Output the [x, y] coordinate of the center of the cell containing the given text.  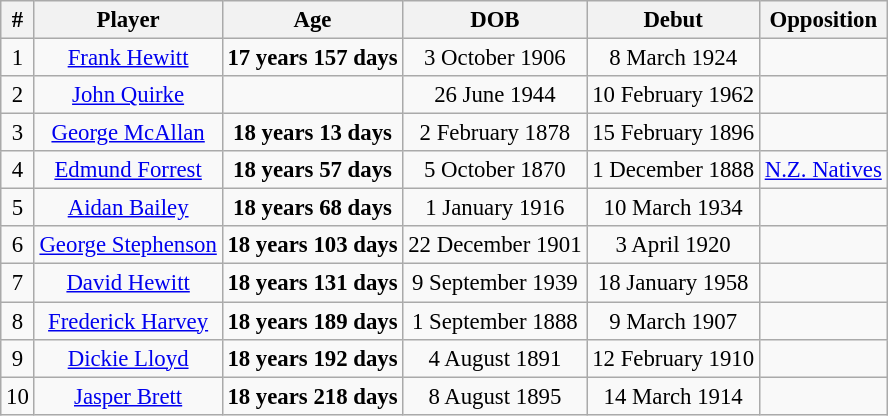
4 [18, 170]
David Hewitt [128, 283]
8 August 1895 [495, 396]
1 January 1916 [495, 208]
DOB [495, 20]
3 [18, 133]
3 October 1906 [495, 58]
10 February 1962 [674, 95]
# [18, 20]
Jasper Brett [128, 396]
10 [18, 396]
1 December 1888 [674, 170]
14 March 1914 [674, 396]
10 March 1934 [674, 208]
26 June 1944 [495, 95]
Frederick Harvey [128, 321]
18 years 189 days [312, 321]
George Stephenson [128, 245]
Edmund Forrest [128, 170]
18 years 13 days [312, 133]
18 years 103 days [312, 245]
18 January 1958 [674, 283]
15 February 1896 [674, 133]
18 years 57 days [312, 170]
Age [312, 20]
3 April 1920 [674, 245]
4 August 1891 [495, 358]
6 [18, 245]
Debut [674, 20]
18 years 68 days [312, 208]
9 March 1907 [674, 321]
5 October 1870 [495, 170]
John Quirke [128, 95]
17 years 157 days [312, 58]
N.Z. Natives [823, 170]
8 [18, 321]
12 February 1910 [674, 358]
Frank Hewitt [128, 58]
1 September 1888 [495, 321]
22 December 1901 [495, 245]
George McAllan [128, 133]
2 [18, 95]
7 [18, 283]
18 years 192 days [312, 358]
18 years 131 days [312, 283]
8 March 1924 [674, 58]
2 February 1878 [495, 133]
Dickie Lloyd [128, 358]
18 years 218 days [312, 396]
1 [18, 58]
Opposition [823, 20]
Aidan Bailey [128, 208]
5 [18, 208]
9 September 1939 [495, 283]
9 [18, 358]
Player [128, 20]
